Extract the [x, y] coordinate from the center of the cell holding the provided text.  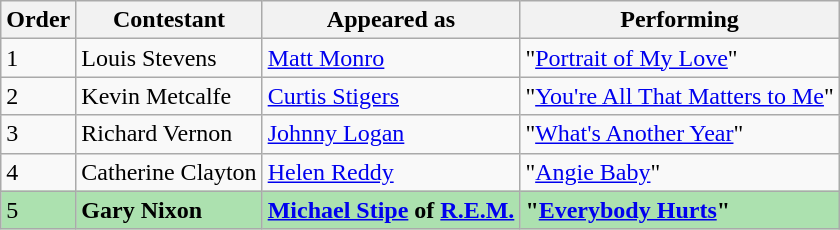
2 [38, 96]
Michael Stipe of R.E.M. [391, 210]
1 [38, 58]
3 [38, 134]
"Angie Baby" [680, 172]
Appeared as [391, 20]
"Portrait of My Love" [680, 58]
Gary Nixon [169, 210]
Catherine Clayton [169, 172]
Order [38, 20]
Curtis Stigers [391, 96]
Johnny Logan [391, 134]
Performing [680, 20]
"You're All That Matters to Me" [680, 96]
Contestant [169, 20]
"What's Another Year" [680, 134]
5 [38, 210]
Louis Stevens [169, 58]
Helen Reddy [391, 172]
"Everybody Hurts" [680, 210]
Matt Monro [391, 58]
Kevin Metcalfe [169, 96]
Richard Vernon [169, 134]
4 [38, 172]
